Find where the given text appears and provide that cell's center as [x, y] coordinate. 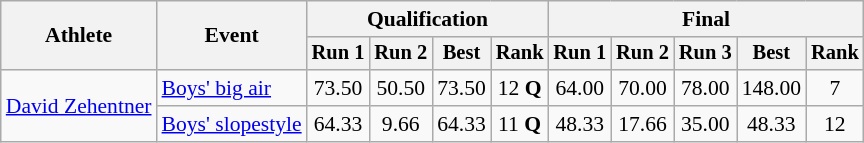
78.00 [706, 88]
Boys' slopestyle [232, 124]
17.66 [642, 124]
11 Q [520, 124]
50.50 [400, 88]
David Zehentner [79, 106]
Athlete [79, 36]
64.00 [580, 88]
Boys' big air [232, 88]
Event [232, 36]
Final [706, 19]
Run 3 [706, 54]
35.00 [706, 124]
7 [835, 88]
12 Q [520, 88]
12 [835, 124]
Qualification [428, 19]
70.00 [642, 88]
148.00 [772, 88]
9.66 [400, 124]
